Extract the (X, Y) coordinate from the center of the cell holding the provided text.  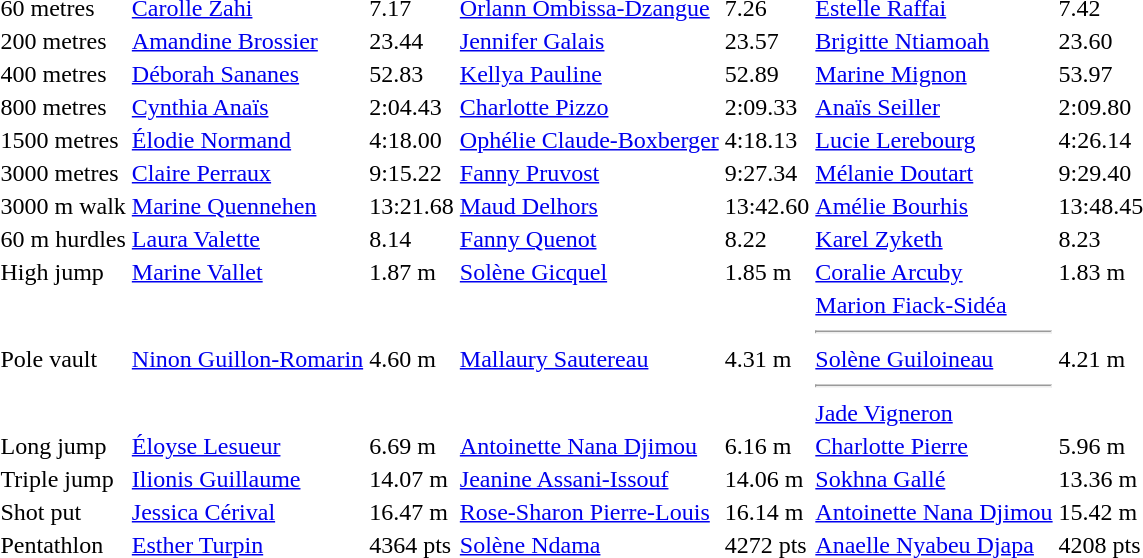
8.14 (412, 239)
Amélie Bourhis (934, 206)
Cynthia Anaïs (247, 107)
Claire Perraux (247, 173)
Marine Vallet (247, 272)
23.57 (767, 41)
Amandine Brossier (247, 41)
Karel Zyketh (934, 239)
Ophélie Claude-Boxberger (589, 140)
9:15.22 (412, 173)
Brigitte Ntiamoah (934, 41)
52.83 (412, 74)
52.89 (767, 74)
Marine Quennehen (247, 206)
Mélanie Doutart (934, 173)
2:09.33 (767, 107)
1.87 m (412, 272)
Éloyse Lesueur (247, 446)
1.85 m (767, 272)
14.06 m (767, 479)
Déborah Sananes (247, 74)
16.47 m (412, 512)
23.44 (412, 41)
Marine Mignon (934, 74)
13:21.68 (412, 206)
Élodie Normand (247, 140)
Lucie Lerebourg (934, 140)
Marion Fiack-SidéaSolène GuiloineauJade Vigneron (934, 359)
Laura Valette (247, 239)
Coralie Arcuby (934, 272)
Anaïs Seiller (934, 107)
Jessica Cérival (247, 512)
Fanny Quenot (589, 239)
9:27.34 (767, 173)
Charlotte Pierre (934, 446)
4.31 m (767, 359)
Ilionis Guillaume (247, 479)
Sokhna Gallé (934, 479)
Jennifer Galais (589, 41)
4:18.13 (767, 140)
4:18.00 (412, 140)
Maud Delhors (589, 206)
6.16 m (767, 446)
6.69 m (412, 446)
Mallaury Sautereau (589, 359)
16.14 m (767, 512)
Solène Gicquel (589, 272)
8.22 (767, 239)
Ninon Guillon-Romarin (247, 359)
2:04.43 (412, 107)
Rose-Sharon Pierre-Louis (589, 512)
4.60 m (412, 359)
14.07 m (412, 479)
Charlotte Pizzo (589, 107)
Fanny Pruvost (589, 173)
Kellya Pauline (589, 74)
13:42.60 (767, 206)
Jeanine Assani-Issouf (589, 479)
